Extract the [x, y] coordinate from the center of the cell holding the provided text.  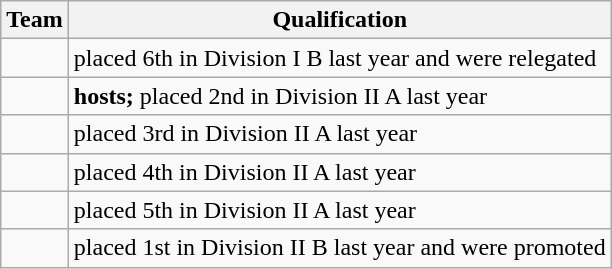
placed 4th in Division II A last year [340, 172]
placed 5th in Division II A last year [340, 210]
Qualification [340, 20]
placed 3rd in Division II A last year [340, 134]
hosts; placed 2nd in Division II A last year [340, 96]
placed 1st in Division II B last year and were promoted [340, 248]
Team [35, 20]
placed 6th in Division I B last year and were relegated [340, 58]
